Provide the [x, y] coordinate of the cell's center where the given text is located.  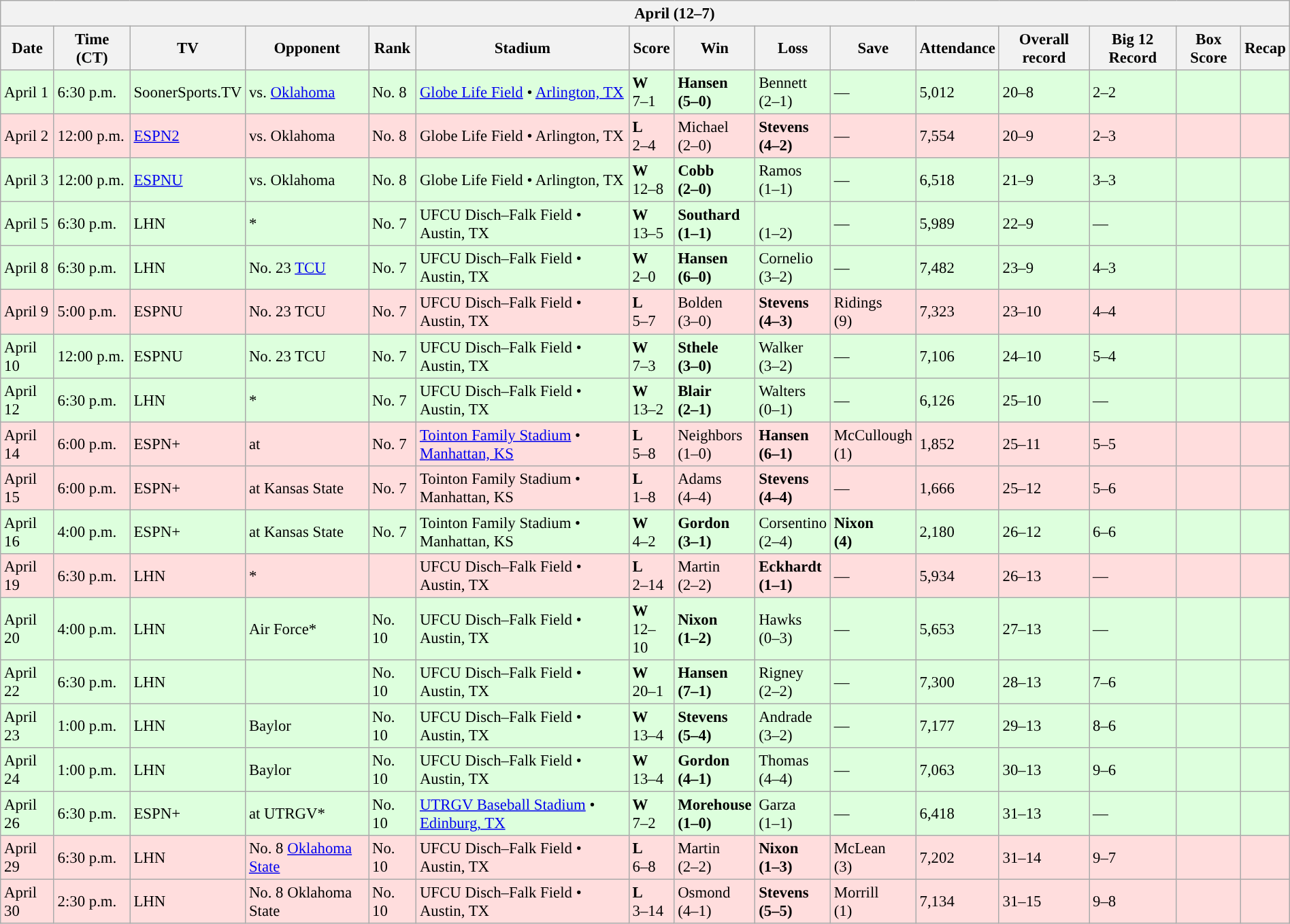
W7–3 [652, 355]
Recap [1266, 48]
Walters(0–1) [793, 400]
W13–5 [652, 225]
W2–0 [652, 268]
25–10 [1044, 400]
26–12 [1044, 532]
April (12–7) [645, 14]
April 22 [27, 682]
8–6 [1133, 725]
7,134 [957, 902]
Andrade(3–2) [793, 725]
Blair(2–1) [714, 400]
5–6 [1133, 487]
L1–8 [652, 487]
25–11 [1044, 444]
Score [652, 48]
Air Force* [308, 629]
April 2 [27, 136]
W12–10 [652, 629]
April 12 [27, 400]
Stevens(4–2) [793, 136]
TV [188, 48]
1,852 [957, 444]
2–3 [1133, 136]
April 29 [27, 857]
4–4 [1133, 312]
Win [714, 48]
29–13 [1044, 725]
Hansen(5–0) [714, 93]
Cobb(2–0) [714, 180]
Bolden(3–0) [714, 312]
Eckhardt(1–1) [793, 576]
26–13 [1044, 576]
Cornelio(3–2) [793, 268]
4–3 [1133, 268]
April 20 [27, 629]
Box Score [1208, 48]
Stevens(5–4) [714, 725]
April 10 [27, 355]
Adams(4–4) [714, 487]
W12–8 [652, 180]
Date [27, 48]
April 9 [27, 312]
Rigney(2–2) [793, 682]
UTRGV Baseball Stadium • Edinburg, TX [523, 814]
28–13 [1044, 682]
25–12 [1044, 487]
5,989 [957, 225]
Hansen(6–1) [793, 444]
April 16 [27, 532]
31–13 [1044, 814]
April 14 [27, 444]
5–4 [1133, 355]
24–10 [1044, 355]
L6–8 [652, 857]
W7–1 [652, 93]
5,653 [957, 629]
April 8 [27, 268]
April 3 [27, 180]
Hansen(7–1) [714, 682]
April 5 [27, 225]
31–14 [1044, 857]
April 19 [27, 576]
McCullough(1) [873, 444]
Southard(1–1) [714, 225]
W13–2 [652, 400]
Walker(3–2) [793, 355]
April 24 [27, 770]
L5–7 [652, 312]
Overall record [1044, 48]
Sthele(3–0) [714, 355]
W4–2 [652, 532]
April 26 [27, 814]
Gordon(3–1) [714, 532]
5–5 [1133, 444]
Time (CT) [92, 48]
5,934 [957, 576]
L5–8 [652, 444]
Neighbors(1–0) [714, 444]
5:00 p.m. [92, 312]
April 15 [27, 487]
Stevens(4–4) [793, 487]
6,126 [957, 400]
Save [873, 48]
L2–4 [652, 136]
23–10 [1044, 312]
Michael(2–0) [714, 136]
(1–2) [793, 225]
20–9 [1044, 136]
Big 12 Record [1133, 48]
April 30 [27, 902]
7,554 [957, 136]
6,418 [957, 814]
7,323 [957, 312]
20–8 [1044, 93]
Osmond(4–1) [714, 902]
Thomas(4–4) [793, 770]
6–6 [1133, 532]
22–9 [1044, 225]
Morehouse(1–0) [714, 814]
21–9 [1044, 180]
Hawks(0–3) [793, 629]
April 1 [27, 93]
7,482 [957, 268]
Opponent [308, 48]
Nixon(1–3) [793, 857]
7,063 [957, 770]
Bennett(2–1) [793, 93]
Morrill(1) [873, 902]
Nixon(1–2) [714, 629]
23–9 [1044, 268]
3–3 [1133, 180]
April 23 [27, 725]
Corsentino(2–4) [793, 532]
L2–14 [652, 576]
Ridings(9) [873, 312]
9–7 [1133, 857]
Stevens(4–3) [793, 312]
Garza(1–1) [793, 814]
at [308, 444]
9–8 [1133, 902]
W20–1 [652, 682]
27–13 [1044, 629]
SoonerSports.TV [188, 93]
L3–14 [652, 902]
7,202 [957, 857]
Rank [393, 48]
31–15 [1044, 902]
7,300 [957, 682]
2:30 p.m. [92, 902]
McLean(3) [873, 857]
Attendance [957, 48]
Nixon(4) [873, 532]
6,518 [957, 180]
Stadium [523, 48]
30–13 [1044, 770]
Ramos(1–1) [793, 180]
7,106 [957, 355]
Loss [793, 48]
at UTRGV* [308, 814]
7–6 [1133, 682]
7,177 [957, 725]
2–2 [1133, 93]
Stevens(5–5) [793, 902]
Hansen(6–0) [714, 268]
2,180 [957, 532]
5,012 [957, 93]
1,666 [957, 487]
ESPN2 [188, 136]
Gordon(4–1) [714, 770]
9–6 [1133, 770]
W7–2 [652, 814]
